Provide the [X, Y] coordinate of the cell's center where the given text is located.  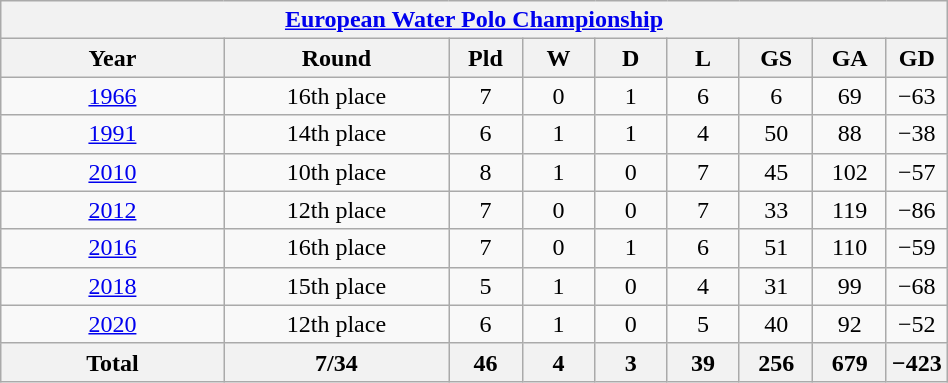
−52 [916, 324]
GD [916, 58]
−68 [916, 286]
2018 [112, 286]
50 [776, 134]
7/34 [336, 362]
1966 [112, 96]
256 [776, 362]
92 [850, 324]
−86 [916, 210]
1991 [112, 134]
102 [850, 172]
GS [776, 58]
15th place [336, 286]
Total [112, 362]
−38 [916, 134]
679 [850, 362]
2016 [112, 248]
Pld [486, 58]
39 [704, 362]
14th place [336, 134]
2010 [112, 172]
40 [776, 324]
−63 [916, 96]
8 [486, 172]
−57 [916, 172]
D [631, 58]
33 [776, 210]
GA [850, 58]
L [704, 58]
119 [850, 210]
110 [850, 248]
45 [776, 172]
69 [850, 96]
31 [776, 286]
46 [486, 362]
51 [776, 248]
W [558, 58]
−59 [916, 248]
10th place [336, 172]
99 [850, 286]
Year [112, 58]
−423 [916, 362]
Round [336, 58]
88 [850, 134]
2012 [112, 210]
2020 [112, 324]
3 [631, 362]
European Water Polo Championship [474, 20]
